Determine the [x, y] coordinate at the center of the cell enclosing the given text.  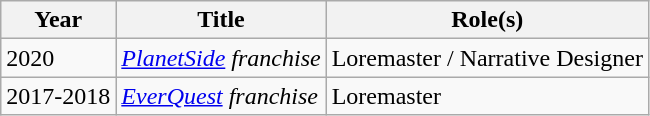
Year [58, 20]
2020 [58, 58]
Title [221, 20]
Role(s) [487, 20]
EverQuest franchise [221, 96]
Loremaster / Narrative Designer [487, 58]
Loremaster [487, 96]
2017-2018 [58, 96]
PlanetSide franchise [221, 58]
